Provide the (X, Y) coordinate of the cell's center where the given text is located.  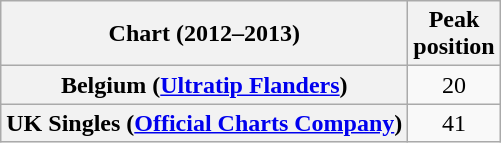
Belgium (Ultratip Flanders) (204, 85)
UK Singles (Official Charts Company) (204, 123)
41 (454, 123)
20 (454, 85)
Chart (2012–2013) (204, 34)
Peakposition (454, 34)
